For the text-containing cell, return its midpoint in (x, y) coordinate format. 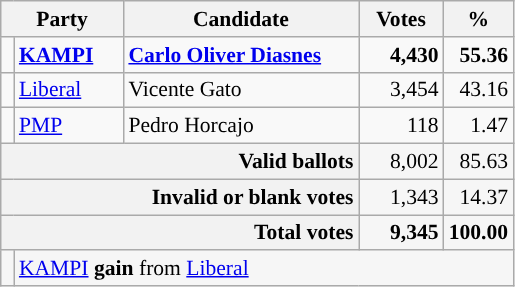
Pedro Horcajo (240, 126)
14.37 (478, 197)
55.36 (478, 55)
Carlo Oliver Diasnes (240, 55)
Party (62, 19)
Valid ballots (180, 162)
Total votes (180, 233)
1,343 (400, 197)
Vicente Gato (240, 90)
KAMPI (69, 55)
9,345 (400, 233)
43.16 (478, 90)
4,430 (400, 55)
3,454 (400, 90)
100.00 (478, 233)
KAMPI gain from Liberal (264, 269)
1.47 (478, 126)
8,002 (400, 162)
85.63 (478, 162)
Liberal (69, 90)
118 (400, 126)
% (478, 19)
PMP (69, 126)
Invalid or blank votes (180, 197)
Votes (400, 19)
Candidate (240, 19)
